Provide the (X, Y) coordinate of the cell's center where the given text is located.  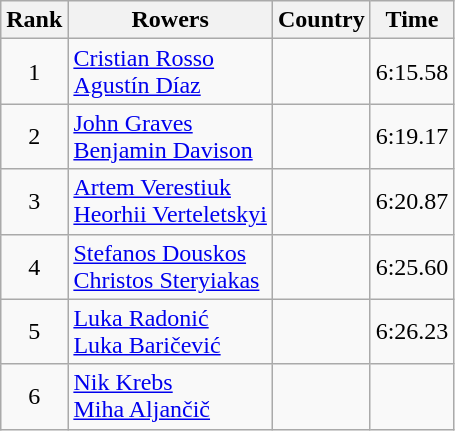
5 (34, 332)
Cristian RossoAgustín Díaz (170, 72)
Rowers (170, 20)
Nik KrebsMiha Aljančič (170, 396)
4 (34, 266)
Country (321, 20)
2 (34, 136)
6 (34, 396)
Rank (34, 20)
John GravesBenjamin Davison (170, 136)
Artem VerestiukHeorhii Verteletskyi (170, 202)
Time (412, 20)
1 (34, 72)
6:20.87 (412, 202)
Luka RadonićLuka Baričević (170, 332)
Stefanos DouskosChristos Steryiakas (170, 266)
6:15.58 (412, 72)
6:19.17 (412, 136)
6:26.23 (412, 332)
6:25.60 (412, 266)
3 (34, 202)
